Find where the given text appears and provide that cell's center as [X, Y] coordinate. 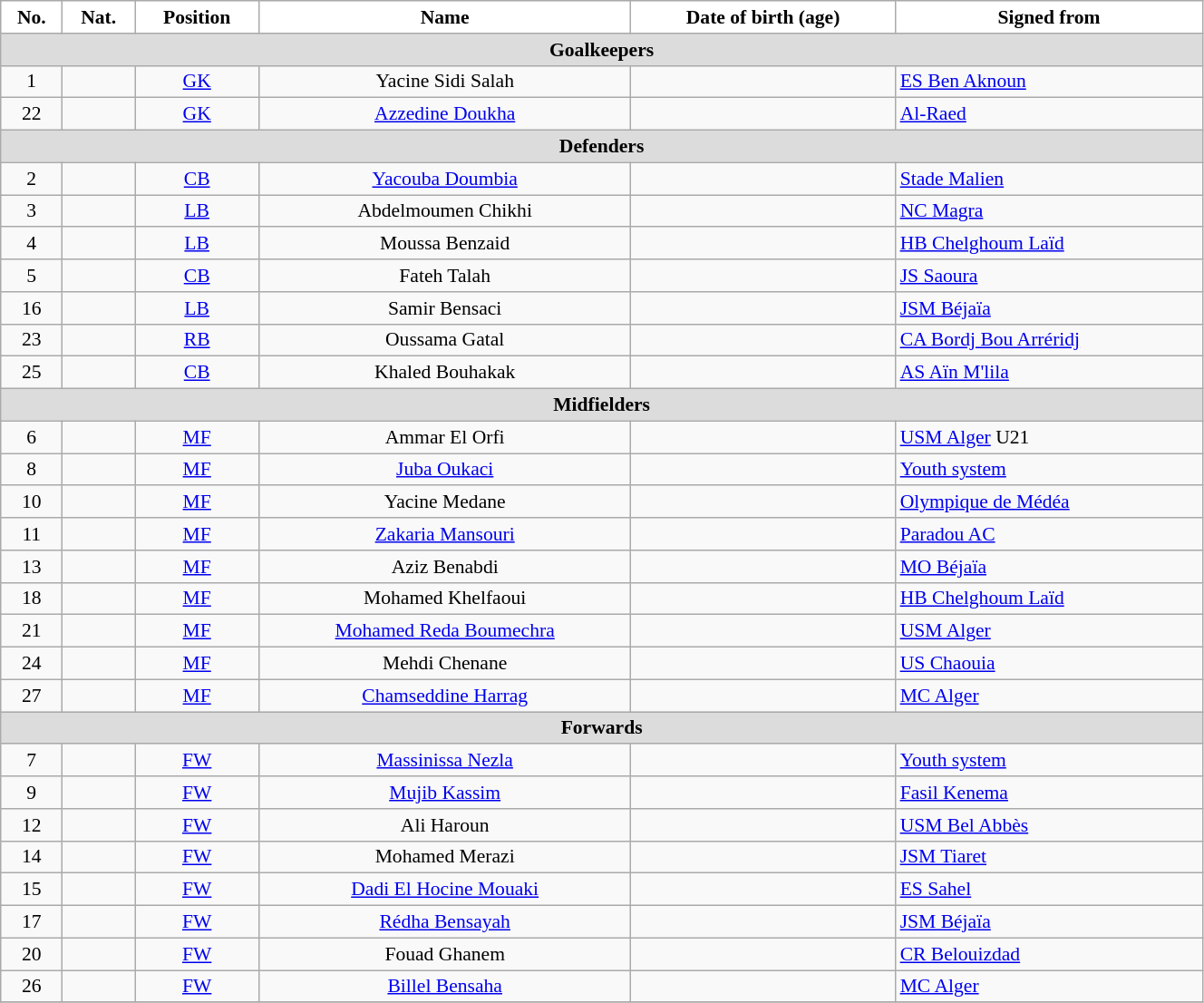
No. [32, 17]
Name [445, 17]
CA Bordj Bou Arréridj [1050, 340]
ES Sahel [1050, 890]
11 [32, 534]
Position [198, 17]
23 [32, 340]
3 [32, 211]
NC Magra [1050, 211]
AS Aïn M'lila [1050, 373]
ES Ben Aknoun [1050, 82]
Forwards [602, 728]
22 [32, 114]
21 [32, 631]
9 [32, 793]
Chamseddine Harrag [445, 696]
Azzedine Doukha [445, 114]
8 [32, 470]
Midfielders [602, 405]
24 [32, 664]
JS Saoura [1050, 276]
Mehdi Chenane [445, 664]
Zakaria Mansouri [445, 534]
15 [32, 890]
Mohamed Reda Boumechra [445, 631]
Abdelmoumen Chikhi [445, 211]
13 [32, 567]
20 [32, 954]
14 [32, 857]
Fouad Ghanem [445, 954]
Massinissa Nezla [445, 761]
17 [32, 922]
10 [32, 502]
USM Alger U21 [1050, 437]
US Chaouia [1050, 664]
Signed from [1050, 17]
Billel Bensaha [445, 987]
Paradou AC [1050, 534]
7 [32, 761]
18 [32, 599]
Mohamed Khelfaoui [445, 599]
Goalkeepers [602, 50]
26 [32, 987]
MO Béjaïa [1050, 567]
27 [32, 696]
4 [32, 244]
Date of birth (age) [763, 17]
Olympique de Médéa [1050, 502]
Mohamed Merazi [445, 857]
12 [32, 825]
25 [32, 373]
Yacouba Doumbia [445, 179]
Khaled Bouhakak [445, 373]
5 [32, 276]
Defenders [602, 147]
USM Bel Abbès [1050, 825]
Dadi El Hocine Mouaki [445, 890]
Samir Bensaci [445, 308]
Ali Haroun [445, 825]
Fasil Kenema [1050, 793]
Aziz Benabdi [445, 567]
1 [32, 82]
JSM Tiaret [1050, 857]
Moussa Benzaid [445, 244]
6 [32, 437]
2 [32, 179]
Al-Raed [1050, 114]
Juba Oukaci [445, 470]
Ammar El Orfi [445, 437]
CR Belouizdad [1050, 954]
Mujib Kassim [445, 793]
Stade Malien [1050, 179]
RB [198, 340]
Rédha Bensayah [445, 922]
USM Alger [1050, 631]
Yacine Medane [445, 502]
16 [32, 308]
Fateh Talah [445, 276]
Nat. [99, 17]
Oussama Gatal [445, 340]
Yacine Sidi Salah [445, 82]
